Detect which cell encompasses the target text, then output its (x, y) center coordinate. 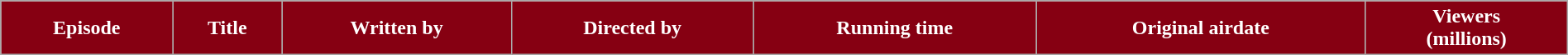
Episode (87, 28)
Viewers(millions) (1466, 28)
Original airdate (1201, 28)
Written by (397, 28)
Directed by (632, 28)
Running time (895, 28)
Title (227, 28)
